Provide the [X, Y] coordinate of the cell's center where the given text is located.  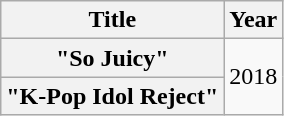
"K-Pop Idol Reject" [112, 96]
"So Juicy" [112, 58]
Title [112, 20]
2018 [254, 77]
Year [254, 20]
